Identify which cell holds the provided text, then report its [X, Y] central coordinate. 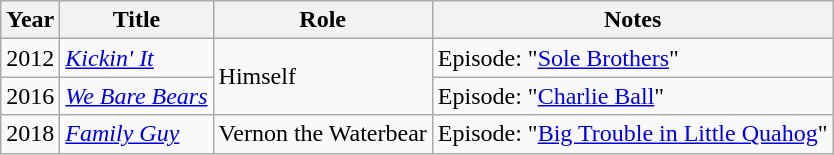
Notes [632, 20]
Family Guy [136, 134]
Episode: "Sole Brothers" [632, 58]
Vernon the Waterbear [322, 134]
2018 [30, 134]
Episode: "Big Trouble in Little Quahog" [632, 134]
Title [136, 20]
Year [30, 20]
2012 [30, 58]
Role [322, 20]
Himself [322, 77]
We Bare Bears [136, 96]
2016 [30, 96]
Episode: "Charlie Ball" [632, 96]
Kickin' It [136, 58]
